Search for the cell housing the specified text and yield its (X, Y) center coordinate. 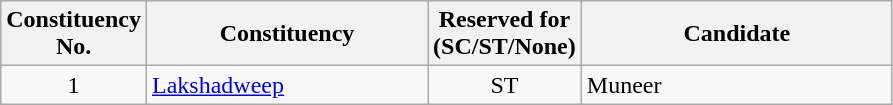
Muneer (736, 85)
1 (74, 85)
ST (505, 85)
Reserved for (SC/ST/None) (505, 34)
Constituency (286, 34)
Constituency No. (74, 34)
Candidate (736, 34)
Lakshadweep (286, 85)
